Detect which cell encompasses the target text, then output its [x, y] center coordinate. 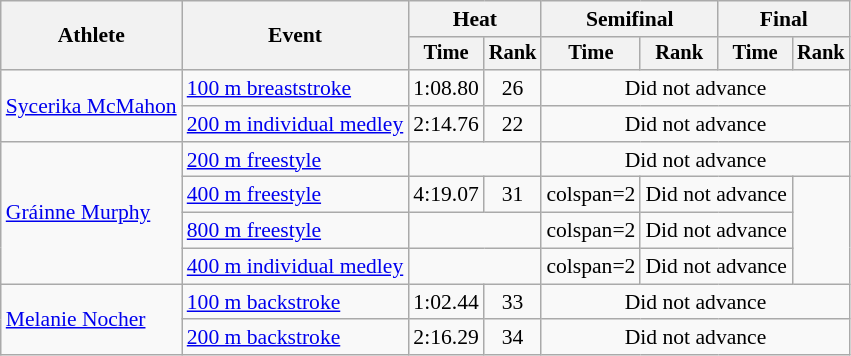
400 m individual medley [296, 267]
1:08.80 [446, 88]
2:16.29 [446, 338]
100 m backstroke [296, 302]
26 [513, 88]
Event [296, 36]
400 m freestyle [296, 195]
Athlete [92, 36]
Melanie Nocher [92, 320]
200 m freestyle [296, 160]
Semifinal [630, 19]
Sycerika McMahon [92, 106]
22 [513, 124]
1:02.44 [446, 302]
Gráinne Murphy [92, 213]
800 m freestyle [296, 231]
31 [513, 195]
100 m breaststroke [296, 88]
200 m individual medley [296, 124]
Final [784, 19]
Heat [474, 19]
34 [513, 338]
200 m backstroke [296, 338]
4:19.07 [446, 195]
2:14.76 [446, 124]
33 [513, 302]
